Locate the cell with the specified text and output its [x, y] center coordinate. 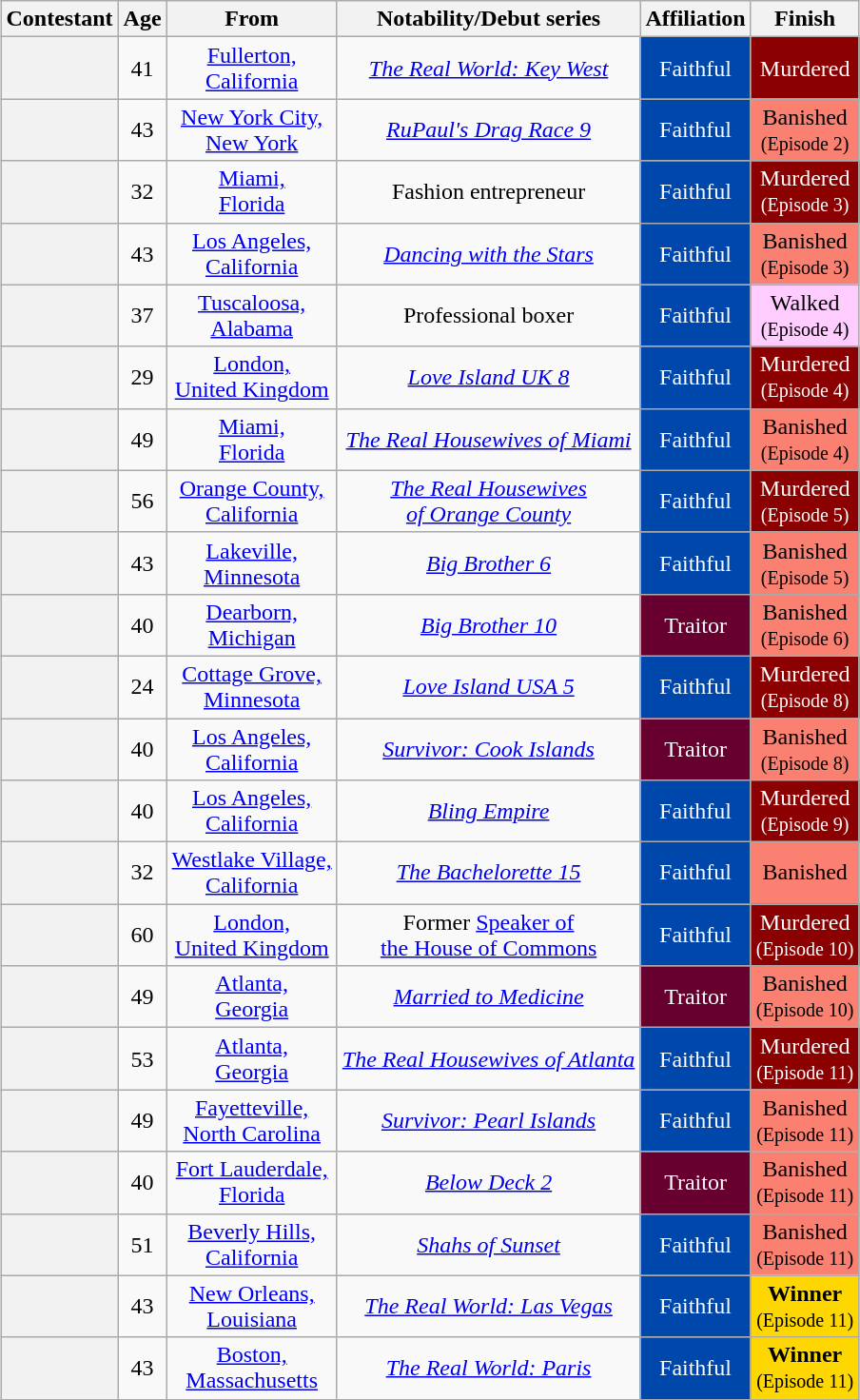
The Real Housewivesof Orange County [489, 501]
Murdered [805, 69]
Cottage Grove,Minnesota [251, 687]
Love Island USA 5 [489, 687]
The Real World: Las Vegas [489, 1306]
Love Island UK 8 [489, 377]
RuPaul's Drag Race 9 [489, 129]
Banished(Episode 10) [805, 997]
Beverly Hills,California [251, 1245]
56 [143, 501]
Murdered(Episode 11) [805, 1058]
Murdered(Episode 10) [805, 935]
Below Deck 2 [489, 1182]
Lakeville,Minnesota [251, 563]
Former Speaker of the House of Commons [489, 935]
Banished(Episode 4) [805, 440]
Banished(Episode 6) [805, 624]
Murdered(Episode 4) [805, 377]
Survivor: Cook Islands [489, 748]
Finish [805, 19]
Professional boxer [489, 316]
Big Brother 10 [489, 624]
Shahs of Sunset [489, 1245]
Murdered(Episode 9) [805, 811]
Survivor: Pearl Islands [489, 1121]
Banished(Episode 8) [805, 748]
Age [143, 19]
Fort Lauderdale,Florida [251, 1182]
New York City,New York [251, 129]
Dancing with the Stars [489, 253]
Orange County,California [251, 501]
Banished [805, 874]
24 [143, 687]
Banished(Episode 2) [805, 129]
Murdered(Episode 8) [805, 687]
Dearborn,Michigan [251, 624]
Fashion entrepreneur [489, 192]
Walked(Episode 4) [805, 316]
41 [143, 69]
The Real Housewives of Atlanta [489, 1058]
Fayetteville,North Carolina [251, 1121]
37 [143, 316]
Fullerton,California [251, 69]
Murdered(Episode 3) [805, 192]
From [251, 19]
Bling Empire [489, 811]
Boston,Massachusetts [251, 1369]
The Bachelorette 15 [489, 874]
Big Brother 6 [489, 563]
The Real World: Paris [489, 1369]
60 [143, 935]
51 [143, 1245]
Notability/Debut series [489, 19]
Murdered(Episode 5) [805, 501]
Contestant [59, 19]
The Real World: Key West [489, 69]
Tuscaloosa,Alabama [251, 316]
53 [143, 1058]
Affiliation [695, 19]
Westlake Village,California [251, 874]
New Orleans,Louisiana [251, 1306]
Banished(Episode 5) [805, 563]
The Real Housewives of Miami [489, 440]
29 [143, 377]
Banished(Episode 3) [805, 253]
Married to Medicine [489, 997]
